Search for the cell housing the specified text and yield its [X, Y] center coordinate. 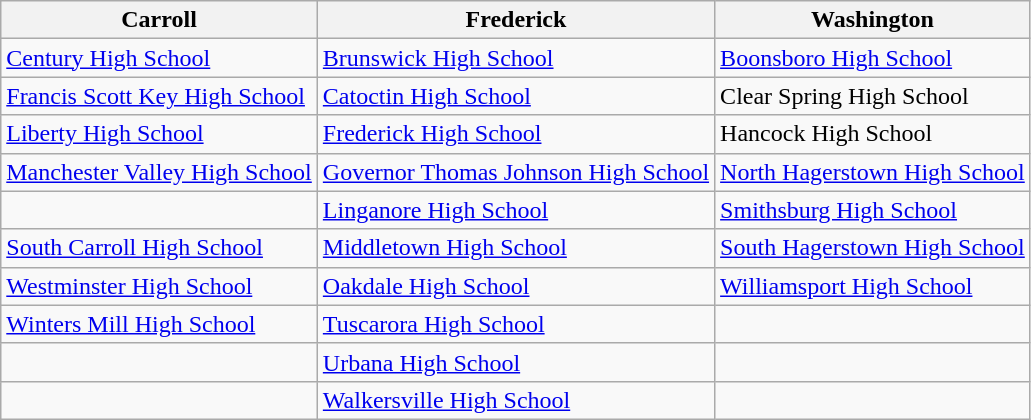
Middletown High School [516, 248]
Frederick [516, 20]
South Carroll High School [160, 248]
Tuscarora High School [516, 324]
Frederick High School [516, 134]
Manchester Valley High School [160, 172]
North Hagerstown High School [873, 172]
Smithsburg High School [873, 210]
Linganore High School [516, 210]
Clear Spring High School [873, 96]
Westminster High School [160, 286]
Brunswick High School [516, 58]
Francis Scott Key High School [160, 96]
Carroll [160, 20]
Washington [873, 20]
Winters Mill High School [160, 324]
Hancock High School [873, 134]
Oakdale High School [516, 286]
Catoctin High School [516, 96]
South Hagerstown High School [873, 248]
Century High School [160, 58]
Liberty High School [160, 134]
Walkersville High School [516, 400]
Williamsport High School [873, 286]
Governor Thomas Johnson High School [516, 172]
Boonsboro High School [873, 58]
Urbana High School [516, 362]
